Provide the (x, y) coordinate of the cell's center where the given text is located.  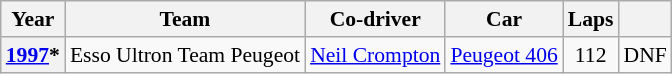
Neil Crompton (375, 55)
Co-driver (375, 19)
Year (33, 19)
Car (504, 19)
Peugeot 406 (504, 55)
Esso Ultron Team Peugeot (185, 55)
1997* (33, 55)
Laps (591, 19)
Team (185, 19)
112 (591, 55)
DNF (646, 55)
